Extract the [X, Y] coordinate from the center of the cell holding the provided text.  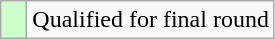
Qualified for final round [151, 20]
